Search for the cell housing the specified text and yield its (X, Y) center coordinate. 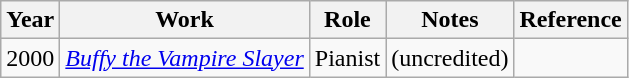
Pianist (347, 58)
Buffy the Vampire Slayer (184, 58)
Role (347, 20)
(uncredited) (450, 58)
Year (30, 20)
Work (184, 20)
Notes (450, 20)
Reference (570, 20)
2000 (30, 58)
